Detect which cell encompasses the target text, then output its (X, Y) center coordinate. 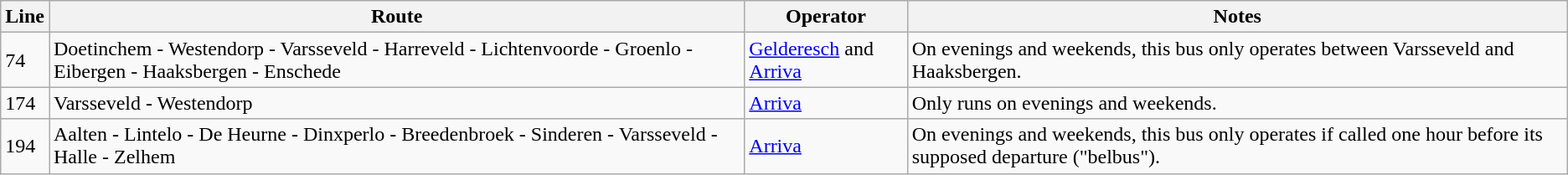
74 (25, 60)
Gelderesch and Arriva (826, 60)
Operator (826, 17)
Line (25, 17)
Only runs on evenings and weekends. (1237, 103)
Aalten - Lintelo - De Heurne - Dinxperlo - Breedenbroek - Sinderen - Varsseveld - Halle - Zelhem (396, 146)
Notes (1237, 17)
Route (396, 17)
On evenings and weekends, this bus only operates if called one hour before its supposed departure ("belbus"). (1237, 146)
Varsseveld - Westendorp (396, 103)
On evenings and weekends, this bus only operates between Varsseveld and Haaksbergen. (1237, 60)
174 (25, 103)
194 (25, 146)
Doetinchem - Westendorp - Varsseveld - Harreveld - Lichtenvoorde - Groenlo - Eibergen - Haaksbergen - Enschede (396, 60)
